Output the [x, y] coordinate of the center of the cell containing the given text.  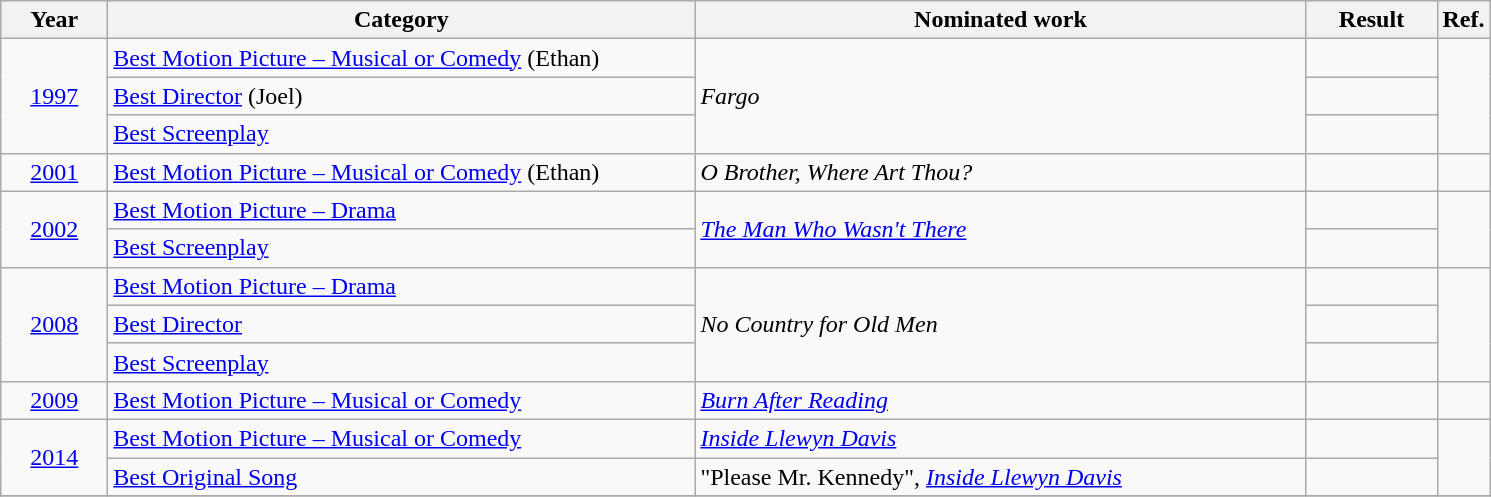
Best Director [402, 324]
2008 [54, 324]
O Brother, Where Art Thou? [1000, 172]
Category [402, 20]
2009 [54, 400]
Burn After Reading [1000, 400]
Year [54, 20]
Ref. [1464, 20]
No Country for Old Men [1000, 324]
Best Director (Joel) [402, 96]
1997 [54, 96]
2002 [54, 229]
The Man Who Wasn't There [1000, 229]
"Please Mr. Kennedy", Inside Llewyn Davis [1000, 477]
Inside Llewyn Davis [1000, 438]
Nominated work [1000, 20]
2014 [54, 457]
Fargo [1000, 96]
Best Original Song [402, 477]
Result [1372, 20]
2001 [54, 172]
